Locate the cell with the specified text and output its (X, Y) center coordinate. 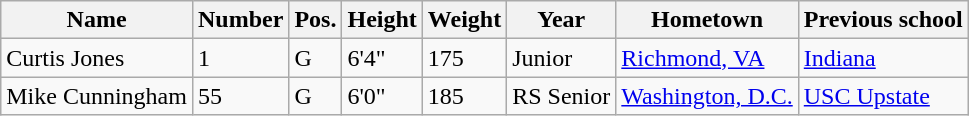
Previous school (883, 20)
Hometown (707, 20)
Junior (562, 58)
Weight (464, 20)
Year (562, 20)
Pos. (316, 20)
185 (464, 96)
Curtis Jones (97, 58)
Name (97, 20)
Number (240, 20)
6'4" (382, 58)
Indiana (883, 58)
Mike Cunningham (97, 96)
6'0" (382, 96)
1 (240, 58)
55 (240, 96)
Richmond, VA (707, 58)
Height (382, 20)
175 (464, 58)
RS Senior (562, 96)
USC Upstate (883, 96)
Washington, D.C. (707, 96)
